Find where the given text appears and provide that cell's center as [X, Y] coordinate. 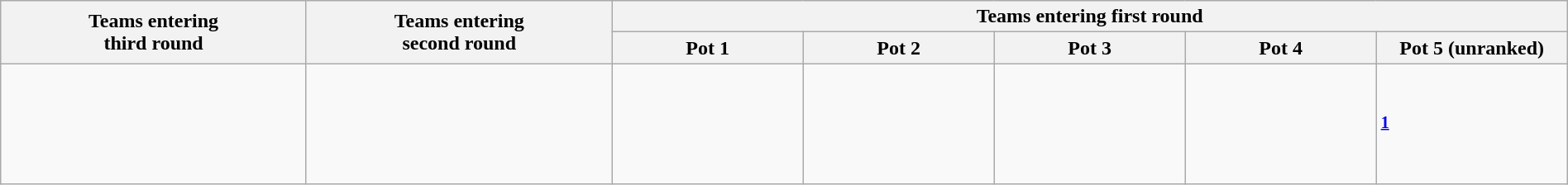
Pot 1 [708, 48]
Pot 5 (unranked) [1472, 48]
Pot 3 [1090, 48]
Teams enteringsecond round [459, 32]
Teams enteringthird round [154, 32]
Teams entering first round [1090, 17]
Pot 4 [1280, 48]
1 [1472, 124]
Pot 2 [898, 48]
